Search for the cell housing the specified text and yield its (X, Y) center coordinate. 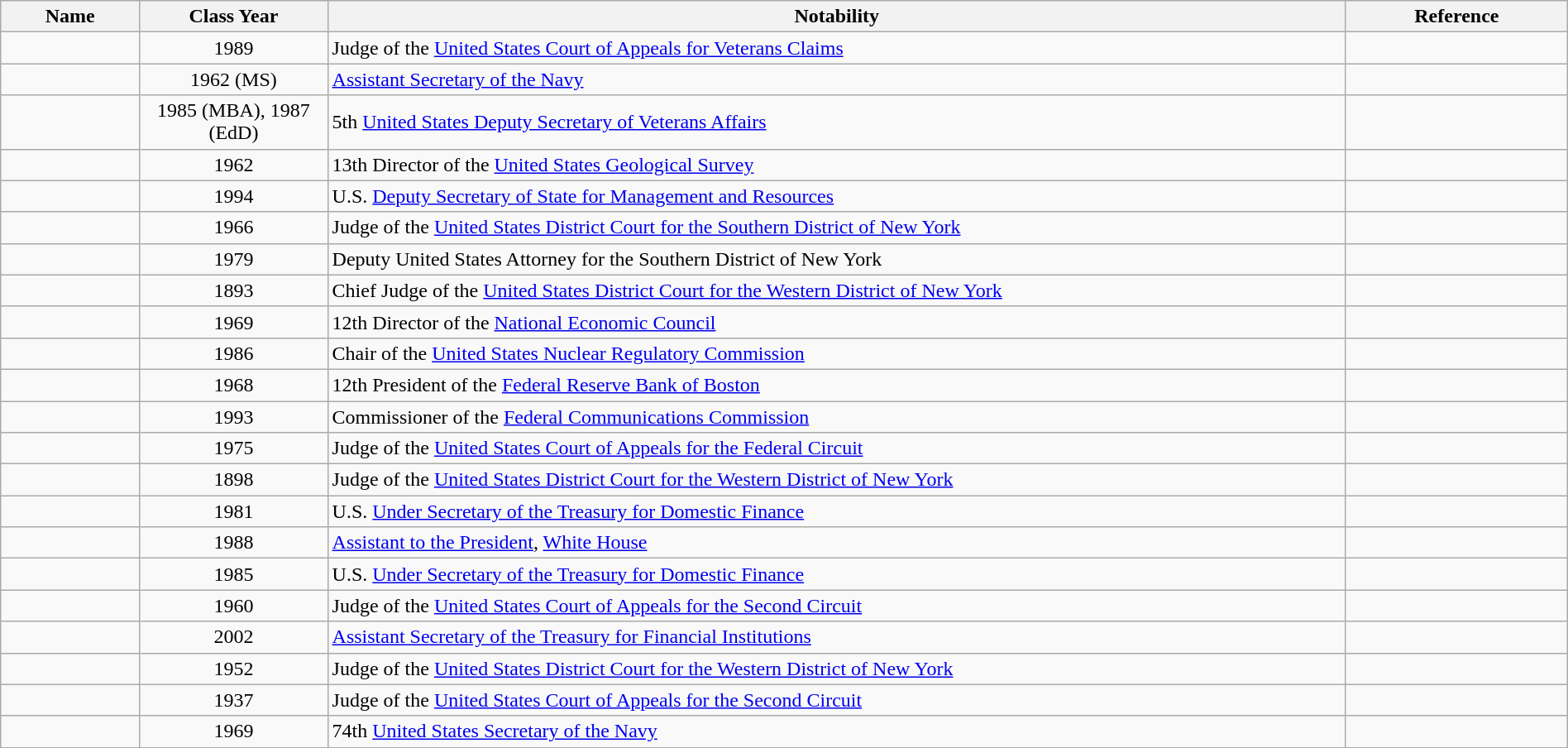
1993 (233, 416)
Notability (837, 17)
1893 (233, 290)
Name (70, 17)
Reference (1456, 17)
Judge of the United States Court of Appeals for the Federal Circuit (837, 448)
Judge of the United States Court of Appeals for Veterans Claims (837, 48)
1985 (233, 574)
1968 (233, 385)
Class Year (233, 17)
1981 (233, 511)
Assistant Secretary of the Navy (837, 79)
12th Director of the National Economic Council (837, 322)
Chief Judge of the United States District Court for the Western District of New York (837, 290)
1898 (233, 480)
Commissioner of the Federal Communications Commission (837, 416)
Judge of the United States District Court for the Southern District of New York (837, 228)
1962 (MS) (233, 79)
Assistant Secretary of the Treasury for Financial Institutions (837, 637)
1937 (233, 700)
74th United States Secretary of the Navy (837, 731)
1966 (233, 228)
1952 (233, 669)
12th President of the Federal Reserve Bank of Boston (837, 385)
1985 (MBA), 1987 (EdD) (233, 122)
1962 (233, 165)
U.S. Deputy Secretary of State for Management and Resources (837, 196)
13th Director of the United States Geological Survey (837, 165)
1979 (233, 259)
2002 (233, 637)
Deputy United States Attorney for the Southern District of New York (837, 259)
1988 (233, 543)
1986 (233, 353)
1989 (233, 48)
Chair of the United States Nuclear Regulatory Commission (837, 353)
1975 (233, 448)
1994 (233, 196)
1960 (233, 606)
Assistant to the President, White House (837, 543)
5th United States Deputy Secretary of Veterans Affairs (837, 122)
